Determine the [x, y] coordinate at the center of the cell enclosing the given text.  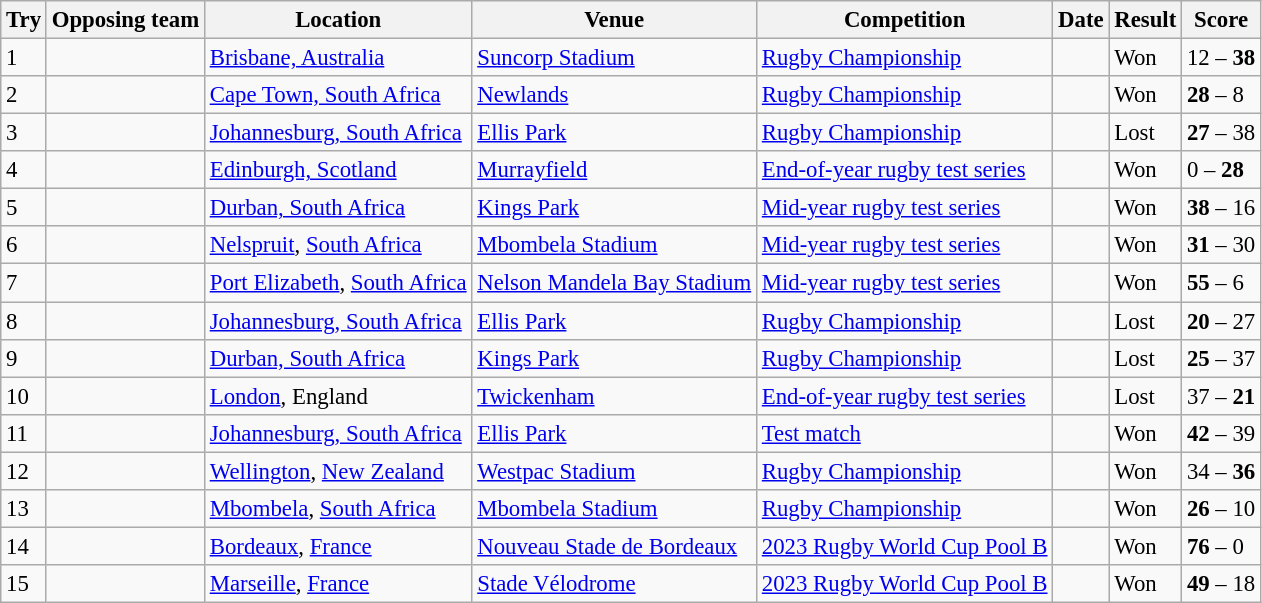
15 [24, 584]
4 [24, 170]
12 [24, 471]
9 [24, 358]
0 – 28 [1222, 170]
Port Elizabeth, South Africa [338, 283]
Murrayfield [614, 170]
34 – 36 [1222, 471]
Brisbane, Australia [338, 58]
Westpac Stadium [614, 471]
14 [24, 546]
11 [24, 433]
Suncorp Stadium [614, 58]
42 – 39 [1222, 433]
31 – 30 [1222, 245]
London, England [338, 396]
3 [24, 133]
Nelson Mandela Bay Stadium [614, 283]
Stade Vélodrome [614, 584]
Bordeaux, France [338, 546]
76 – 0 [1222, 546]
20 – 27 [1222, 321]
Wellington, New Zealand [338, 471]
Date [1081, 20]
Nelspruit, South Africa [338, 245]
55 – 6 [1222, 283]
37 – 21 [1222, 396]
Location [338, 20]
Venue [614, 20]
Mbombela, South Africa [338, 509]
8 [24, 321]
7 [24, 283]
Result [1146, 20]
5 [24, 208]
Edinburgh, Scotland [338, 170]
2 [24, 95]
Marseille, France [338, 584]
Try [24, 20]
28 – 8 [1222, 95]
1 [24, 58]
Twickenham [614, 396]
49 – 18 [1222, 584]
26 – 10 [1222, 509]
Score [1222, 20]
Test match [904, 433]
12 – 38 [1222, 58]
38 – 16 [1222, 208]
13 [24, 509]
Cape Town, South Africa [338, 95]
Newlands [614, 95]
Nouveau Stade de Bordeaux [614, 546]
27 – 38 [1222, 133]
10 [24, 396]
6 [24, 245]
Competition [904, 20]
25 – 37 [1222, 358]
Opposing team [125, 20]
